Determine the (X, Y) coordinate at the center of the cell enclosing the given text.  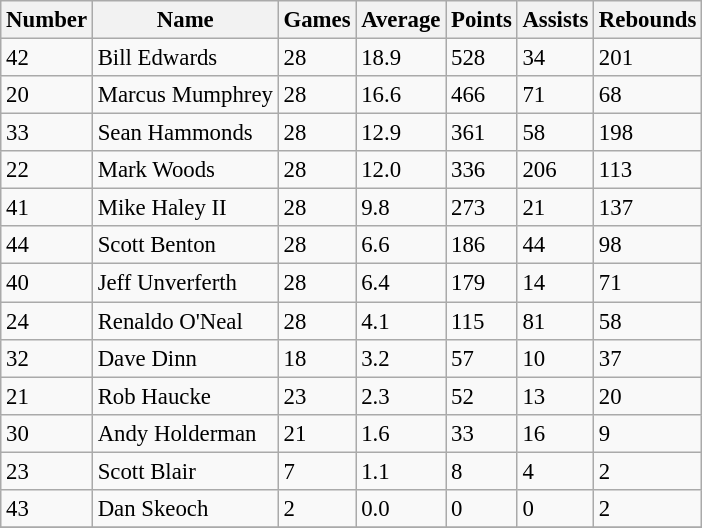
186 (482, 245)
6.6 (401, 245)
9 (648, 433)
2.3 (401, 396)
57 (482, 358)
18 (317, 358)
466 (482, 95)
198 (648, 133)
13 (555, 396)
113 (648, 170)
52 (482, 396)
4 (555, 471)
98 (648, 245)
1.6 (401, 433)
8 (482, 471)
0.0 (401, 509)
16.6 (401, 95)
41 (47, 208)
7 (317, 471)
81 (555, 321)
206 (555, 170)
Rob Haucke (185, 396)
Points (482, 20)
12.9 (401, 133)
Scott Benton (185, 245)
34 (555, 58)
18.9 (401, 58)
528 (482, 58)
Scott Blair (185, 471)
Assists (555, 20)
22 (47, 170)
Marcus Mumphrey (185, 95)
115 (482, 321)
14 (555, 283)
361 (482, 133)
201 (648, 58)
Number (47, 20)
179 (482, 283)
Bill Edwards (185, 58)
Games (317, 20)
Dan Skeoch (185, 509)
Andy Holderman (185, 433)
40 (47, 283)
Sean Hammonds (185, 133)
12.0 (401, 170)
37 (648, 358)
Name (185, 20)
24 (47, 321)
10 (555, 358)
43 (47, 509)
9.8 (401, 208)
Average (401, 20)
4.1 (401, 321)
Mark Woods (185, 170)
Rebounds (648, 20)
Mike Haley II (185, 208)
Dave Dinn (185, 358)
16 (555, 433)
Jeff Unverferth (185, 283)
6.4 (401, 283)
3.2 (401, 358)
1.1 (401, 471)
42 (47, 58)
32 (47, 358)
336 (482, 170)
Renaldo O'Neal (185, 321)
68 (648, 95)
273 (482, 208)
137 (648, 208)
30 (47, 433)
